Scan for the cell matching the given text and deliver its (x, y) coordinate at center. 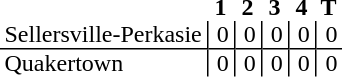
Sellersville-Perkasie (104, 35)
Quakertown (104, 63)
